Extract the [x, y] coordinate from the center of the cell holding the provided text.  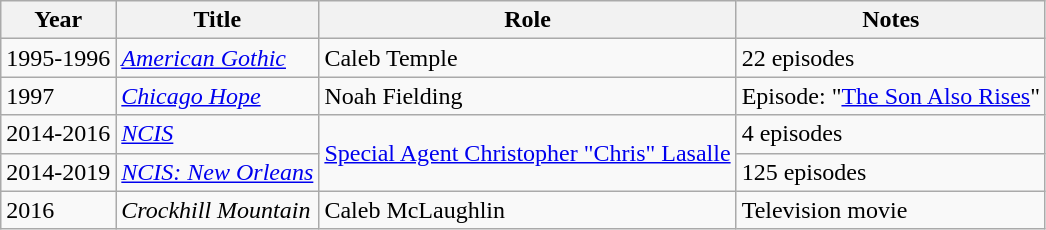
Caleb McLaughlin [528, 210]
Caleb Temple [528, 58]
1995-1996 [58, 58]
Title [218, 20]
NCIS [218, 134]
Noah Fielding [528, 96]
2016 [58, 210]
Special Agent Christopher "Chris" Lasalle [528, 153]
125 episodes [890, 172]
Crockhill Mountain [218, 210]
NCIS: New Orleans [218, 172]
1997 [58, 96]
American Gothic [218, 58]
Year [58, 20]
Notes [890, 20]
Chicago Hope [218, 96]
4 episodes [890, 134]
2014-2019 [58, 172]
2014-2016 [58, 134]
Television movie [890, 210]
22 episodes [890, 58]
Role [528, 20]
Episode: "The Son Also Rises" [890, 96]
